Scan for the cell matching the given text and deliver its [X, Y] coordinate at center. 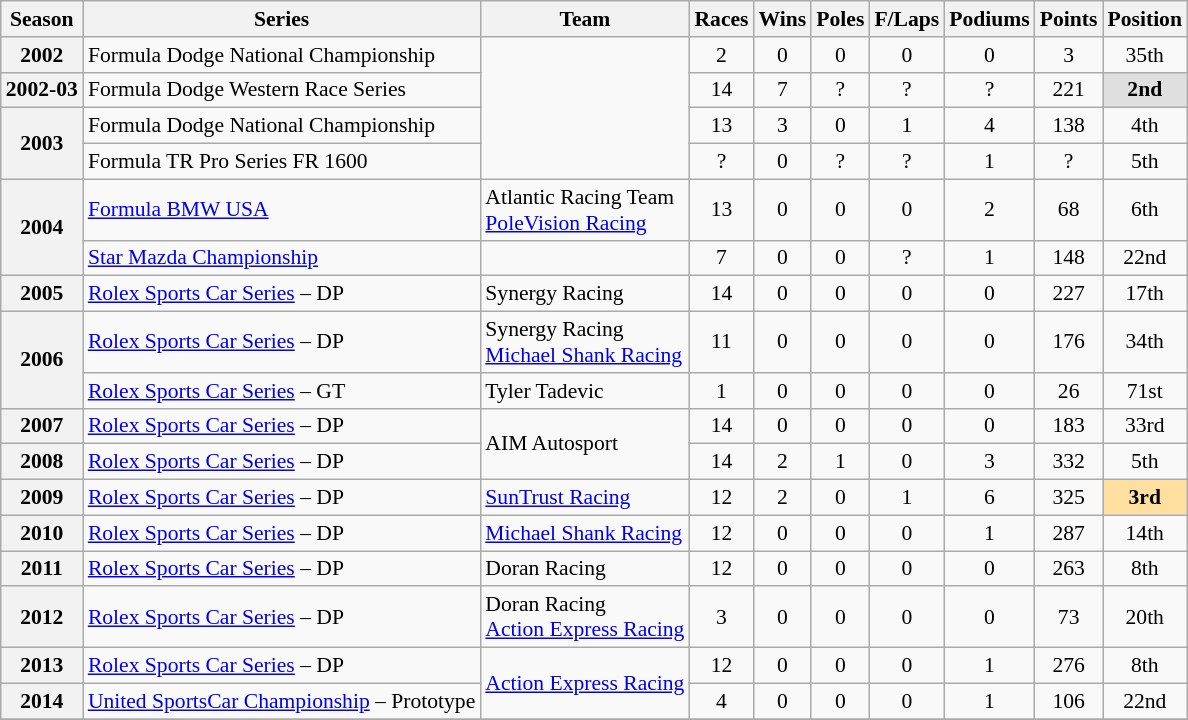
2007 [42, 426]
325 [1069, 498]
Action Express Racing [584, 684]
Team [584, 19]
2009 [42, 498]
227 [1069, 294]
2005 [42, 294]
17th [1144, 294]
United SportsCar Championship – Prototype [282, 701]
2006 [42, 360]
33rd [1144, 426]
263 [1069, 569]
Wins [783, 19]
68 [1069, 210]
71st [1144, 391]
Tyler Tadevic [584, 391]
332 [1069, 462]
Synergy Racing [584, 294]
Doran Racing [584, 569]
2008 [42, 462]
35th [1144, 55]
6 [990, 498]
148 [1069, 258]
2002-03 [42, 90]
2012 [42, 618]
Position [1144, 19]
183 [1069, 426]
F/Laps [906, 19]
Atlantic Racing TeamPoleVision Racing [584, 210]
2nd [1144, 90]
2004 [42, 228]
287 [1069, 533]
AIM Autosport [584, 444]
2013 [42, 666]
11 [721, 342]
73 [1069, 618]
Formula BMW USA [282, 210]
Podiums [990, 19]
Series [282, 19]
Formula Dodge Western Race Series [282, 90]
Season [42, 19]
2003 [42, 144]
Races [721, 19]
Formula TR Pro Series FR 1600 [282, 162]
Star Mazda Championship [282, 258]
Poles [840, 19]
Rolex Sports Car Series – GT [282, 391]
221 [1069, 90]
2014 [42, 701]
Michael Shank Racing [584, 533]
Doran RacingAction Express Racing [584, 618]
276 [1069, 666]
176 [1069, 342]
138 [1069, 126]
34th [1144, 342]
26 [1069, 391]
2010 [42, 533]
106 [1069, 701]
Points [1069, 19]
4th [1144, 126]
2002 [42, 55]
3rd [1144, 498]
SunTrust Racing [584, 498]
Synergy RacingMichael Shank Racing [584, 342]
2011 [42, 569]
6th [1144, 210]
20th [1144, 618]
14th [1144, 533]
